From the cell containing the given text, extract its center point as (X, Y) coordinate. 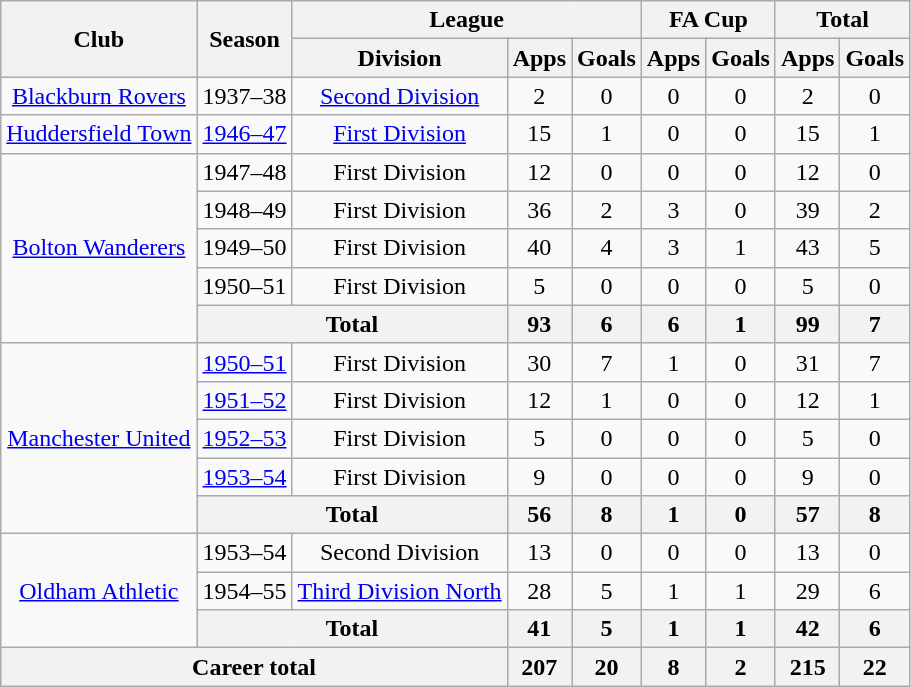
20 (607, 667)
4 (607, 248)
215 (807, 667)
1954–55 (244, 591)
207 (539, 667)
1937–38 (244, 96)
Blackburn Rovers (99, 96)
1951–52 (244, 400)
League (466, 20)
Career total (254, 667)
43 (807, 248)
Huddersfield Town (99, 134)
Bolton Wanderers (99, 248)
1948–49 (244, 210)
99 (807, 324)
36 (539, 210)
1947–48 (244, 172)
1949–50 (244, 248)
56 (539, 515)
40 (539, 248)
41 (539, 629)
Manchester United (99, 438)
1952–53 (244, 438)
93 (539, 324)
29 (807, 591)
57 (807, 515)
FA Cup (708, 20)
42 (807, 629)
39 (807, 210)
Oldham Athletic (99, 591)
Third Division North (400, 591)
31 (807, 362)
Club (99, 39)
Season (244, 39)
30 (539, 362)
1946–47 (244, 134)
Division (400, 58)
28 (539, 591)
22 (875, 667)
